Find where the given text appears and provide that cell's center as [X, Y] coordinate. 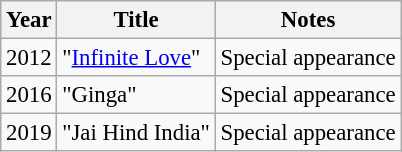
2019 [29, 133]
"Jai Hind India" [136, 133]
2012 [29, 58]
2016 [29, 95]
Title [136, 20]
"Ginga" [136, 95]
"Infinite Love" [136, 58]
Notes [308, 20]
Year [29, 20]
